Output the (X, Y) coordinate of the center of the cell containing the given text.  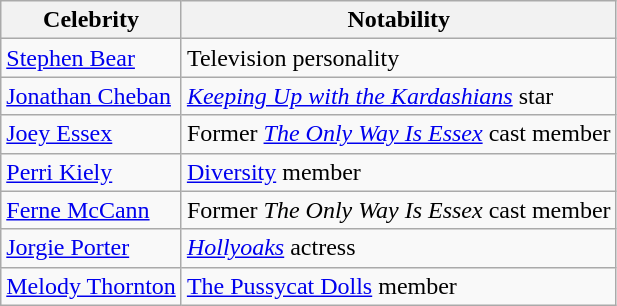
Jonathan Cheban (92, 96)
Diversity member (398, 172)
Perri Kiely (92, 172)
Melody Thornton (92, 286)
Jorgie Porter (92, 248)
Stephen Bear (92, 58)
Joey Essex (92, 134)
Keeping Up with the Kardashians star (398, 96)
The Pussycat Dolls member (398, 286)
Hollyoaks actress (398, 248)
Television personality (398, 58)
Ferne McCann (92, 210)
Celebrity (92, 20)
Notability (398, 20)
